Extract the [X, Y] coordinate from the center of the cell holding the provided text.  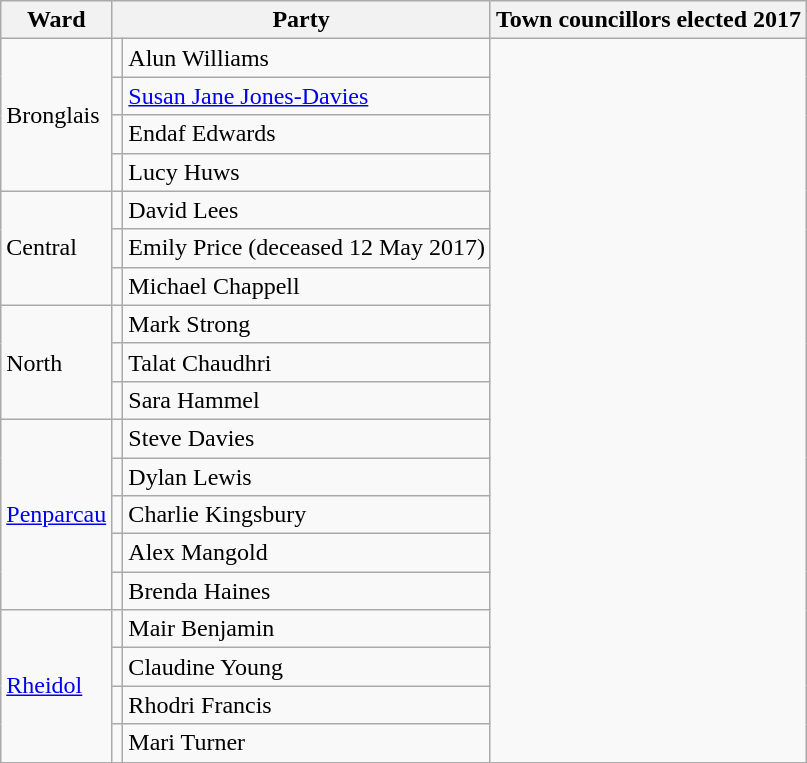
Bronglais [56, 115]
Town councillors elected 2017 [648, 20]
Party [302, 20]
Alun Williams [307, 58]
Mair Benjamin [307, 629]
Sara Hammel [307, 400]
Brenda Haines [307, 591]
Steve Davies [307, 438]
Claudine Young [307, 667]
Michael Chappell [307, 286]
Susan Jane Jones-Davies [307, 96]
Alex Mangold [307, 553]
Mark Strong [307, 324]
David Lees [307, 210]
Lucy Huws [307, 172]
Rhodri Francis [307, 705]
Rheidol [56, 686]
Talat Chaudhri [307, 362]
Mari Turner [307, 743]
Central [56, 248]
Emily Price (deceased 12 May 2017) [307, 248]
Ward [56, 20]
Dylan Lewis [307, 477]
Penparcau [56, 514]
North [56, 362]
Endaf Edwards [307, 134]
Charlie Kingsbury [307, 515]
